For the text-containing cell, return its midpoint in (x, y) coordinate format. 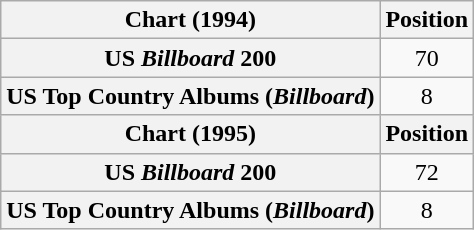
Chart (1994) (190, 20)
72 (427, 172)
70 (427, 58)
Chart (1995) (190, 134)
